Determine the (X, Y) coordinate at the center of the cell enclosing the given text.  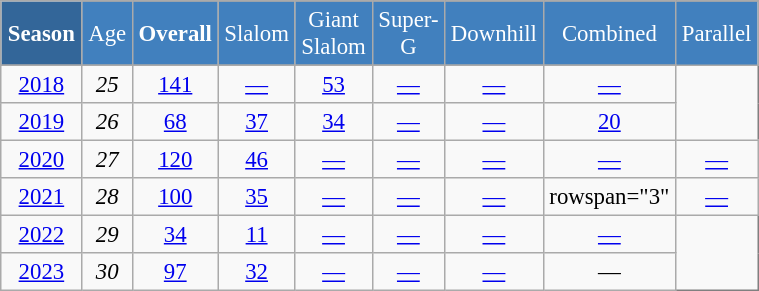
28 (107, 197)
68 (175, 122)
37 (256, 122)
Combined (609, 34)
2018 (42, 85)
Overall (175, 34)
Season (42, 34)
100 (175, 197)
120 (175, 160)
Parallel (717, 34)
2021 (42, 197)
Slalom (256, 34)
11 (256, 235)
20 (609, 122)
29 (107, 235)
25 (107, 85)
27 (107, 160)
rowspan="3" (609, 197)
2019 (42, 122)
2022 (42, 235)
GiantSlalom (334, 34)
46 (256, 160)
Super-G (408, 34)
26 (107, 122)
35 (256, 197)
2020 (42, 160)
141 (175, 85)
Downhill (494, 34)
53 (334, 85)
Age (107, 34)
